Extract the [x, y] coordinate from the center of the cell holding the provided text.  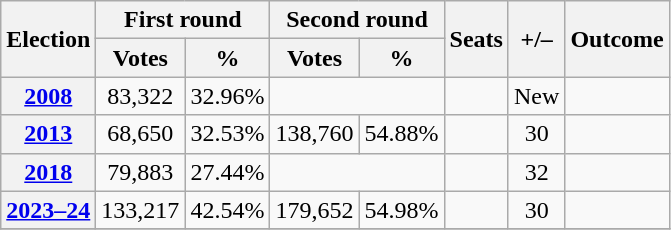
32 [536, 172]
138,760 [314, 134]
Second round [357, 20]
New [536, 96]
32.96% [228, 96]
+/– [536, 39]
2013 [48, 134]
54.88% [402, 134]
42.54% [228, 210]
Seats [476, 39]
133,217 [140, 210]
2008 [48, 96]
Outcome [617, 39]
68,650 [140, 134]
83,322 [140, 96]
79,883 [140, 172]
First round [183, 20]
2023–24 [48, 210]
27.44% [228, 172]
54.98% [402, 210]
2018 [48, 172]
Election [48, 39]
32.53% [228, 134]
179,652 [314, 210]
